Scan for the cell matching the given text and deliver its (X, Y) coordinate at center. 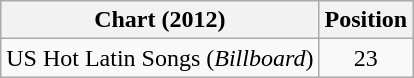
Position (366, 20)
Chart (2012) (160, 20)
US Hot Latin Songs (Billboard) (160, 58)
23 (366, 58)
